From the cell containing the given text, extract its center point as (X, Y) coordinate. 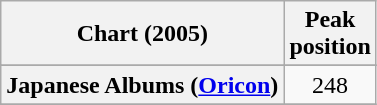
Peakposition (330, 34)
248 (330, 85)
Japanese Albums (Oricon) (142, 85)
Chart (2005) (142, 34)
